Locate the cell with the specified text and output its (X, Y) center coordinate. 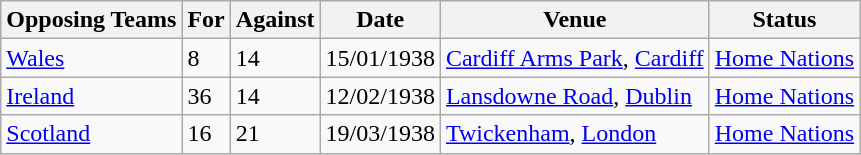
Against (275, 20)
16 (206, 134)
36 (206, 96)
Opposing Teams (92, 20)
8 (206, 58)
21 (275, 134)
Ireland (92, 96)
Scotland (92, 134)
12/02/1938 (380, 96)
For (206, 20)
Date (380, 20)
19/03/1938 (380, 134)
Cardiff Arms Park, Cardiff (574, 58)
15/01/1938 (380, 58)
Venue (574, 20)
Status (784, 20)
Twickenham, London (574, 134)
Wales (92, 58)
Lansdowne Road, Dublin (574, 96)
